Return [X, Y] of the center of cell containing provided text 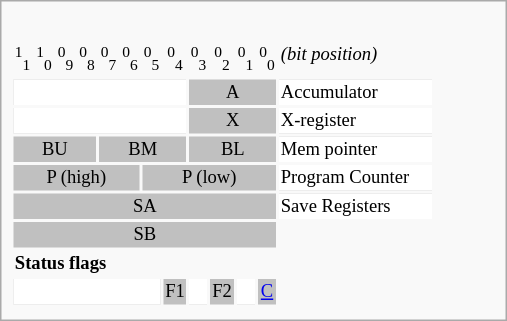
P (low) [209, 179]
F2 [222, 293]
BL [232, 150]
P (high) [76, 179]
08 [87, 58]
00 [267, 58]
Status flags [134, 264]
05 [151, 58]
F1 [176, 293]
04 [176, 58]
BU [54, 150]
BM [142, 150]
11 [22, 58]
SB [144, 236]
A [232, 93]
Save Registers [356, 207]
01 [245, 58]
X-register [356, 122]
C [267, 293]
02 [222, 58]
09 [65, 58]
SA [144, 207]
10 [44, 58]
Accumulator [356, 93]
03 [198, 58]
07 [108, 58]
(bit position) [356, 58]
06 [130, 58]
Program Counter [356, 179]
Mem pointer [356, 150]
X [232, 122]
